Find where the given text appears and provide that cell's center as (x, y) coordinate. 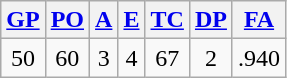
FA (258, 20)
TC (167, 20)
50 (23, 58)
4 (132, 58)
67 (167, 58)
GP (23, 20)
2 (210, 58)
E (132, 20)
PO (67, 20)
60 (67, 58)
3 (104, 58)
.940 (258, 58)
A (104, 20)
DP (210, 20)
